Output the (X, Y) coordinate of the center of the cell containing the given text.  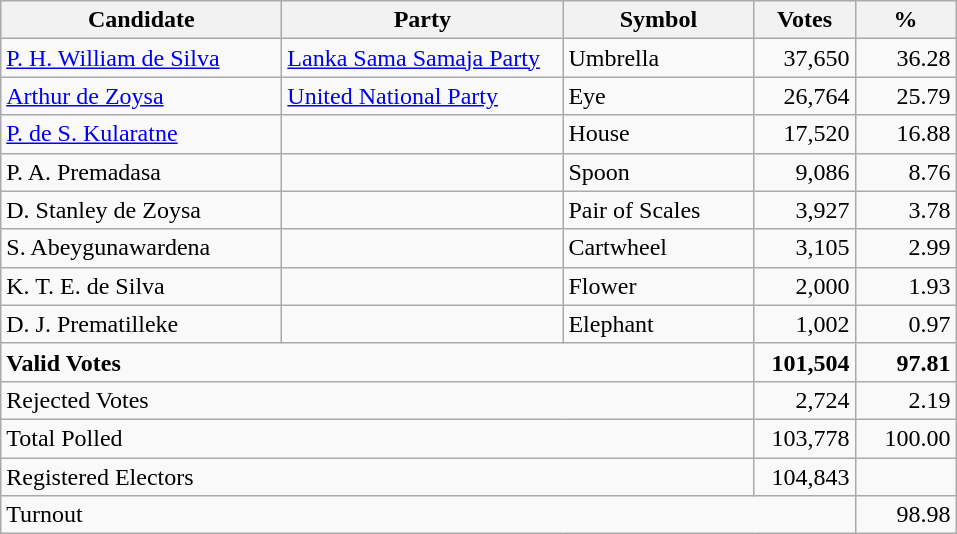
37,650 (804, 58)
Cartwheel (658, 248)
2.19 (906, 400)
K. T. E. de Silva (142, 286)
Votes (804, 20)
2.99 (906, 248)
House (658, 134)
Arthur de Zoysa (142, 96)
2,000 (804, 286)
36.28 (906, 58)
1.93 (906, 286)
Flower (658, 286)
0.97 (906, 324)
100.00 (906, 438)
Rejected Votes (378, 400)
104,843 (804, 477)
Total Polled (378, 438)
S. Abeygunawardena (142, 248)
Umbrella (658, 58)
Lanka Sama Samaja Party (422, 58)
D. Stanley de Zoysa (142, 210)
Candidate (142, 20)
3,105 (804, 248)
Pair of Scales (658, 210)
Party (422, 20)
25.79 (906, 96)
103,778 (804, 438)
26,764 (804, 96)
D. J. Prematilleke (142, 324)
9,086 (804, 172)
16.88 (906, 134)
P. de S. Kularatne (142, 134)
Valid Votes (378, 362)
Turnout (428, 515)
United National Party (422, 96)
3.78 (906, 210)
Symbol (658, 20)
17,520 (804, 134)
P. H. William de Silva (142, 58)
Eye (658, 96)
97.81 (906, 362)
P. A. Premadasa (142, 172)
3,927 (804, 210)
Elephant (658, 324)
Spoon (658, 172)
8.76 (906, 172)
1,002 (804, 324)
101,504 (804, 362)
Registered Electors (378, 477)
% (906, 20)
2,724 (804, 400)
98.98 (906, 515)
